From the cell containing the given text, extract its center point as (X, Y) coordinate. 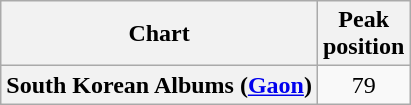
Chart (160, 34)
South Korean Albums (Gaon) (160, 85)
Peakposition (363, 34)
79 (363, 85)
